Provide the (X, Y) coordinate of the cell's center where the given text is located.  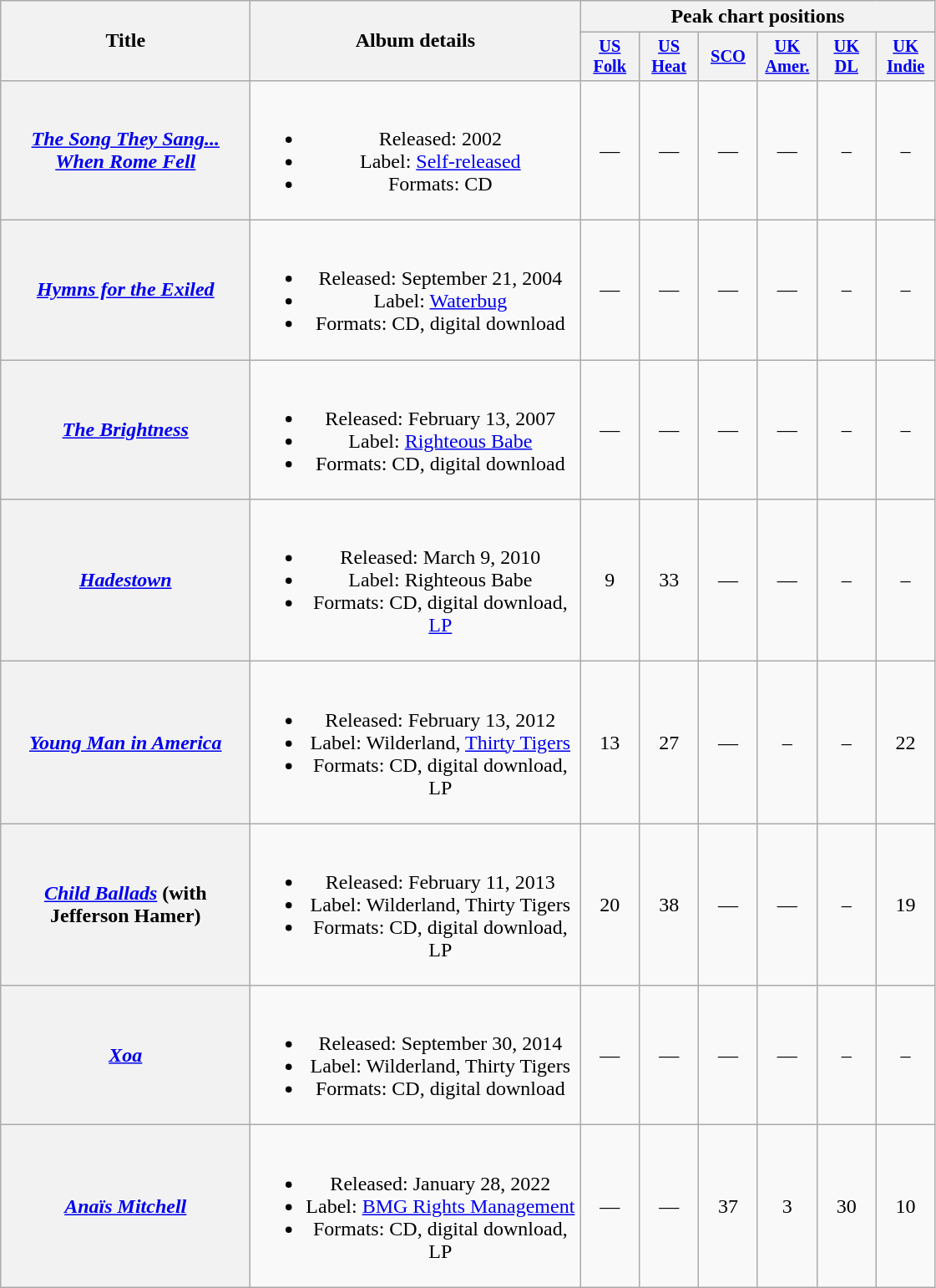
Released: 2002Label: Self-releasedFormats: CD (416, 150)
Peak chart positions (758, 17)
38 (670, 905)
Released: September 30, 2014Label: Wilderland, Thirty TigersFormats: CD, digital download (416, 1056)
UKIndie (905, 57)
Released: March 9, 2010Label: Righteous BabeFormats: CD, digital download, LP (416, 581)
10 (905, 1206)
20 (610, 905)
Released: February 13, 2007Label: Righteous BabeFormats: CD, digital download (416, 429)
Anaïs Mitchell (125, 1206)
33 (670, 581)
USFolk (610, 57)
30 (847, 1206)
Released: September 21, 2004Label: WaterbugFormats: CD, digital download (416, 291)
27 (670, 743)
22 (905, 743)
USHeat (670, 57)
Released: February 11, 2013Label: Wilderland, Thirty TigersFormats: CD, digital download, LP (416, 905)
Hadestown (125, 581)
Hymns for the Exiled (125, 291)
13 (610, 743)
Young Man in America (125, 743)
The Brightness (125, 429)
Child Ballads (with Jefferson Hamer) (125, 905)
UKAmer. (787, 57)
9 (610, 581)
3 (787, 1206)
Released: January 28, 2022Label: BMG Rights ManagementFormats: CD, digital download, LP (416, 1206)
Xoa (125, 1056)
Released: February 13, 2012Label: Wilderland, Thirty TigersFormats: CD, digital download, LP (416, 743)
SCO (728, 57)
UKDL (847, 57)
19 (905, 905)
Title (125, 41)
The Song They Sang... When Rome Fell (125, 150)
37 (728, 1206)
Album details (416, 41)
